Find where the given text appears and provide that cell's center as (x, y) coordinate. 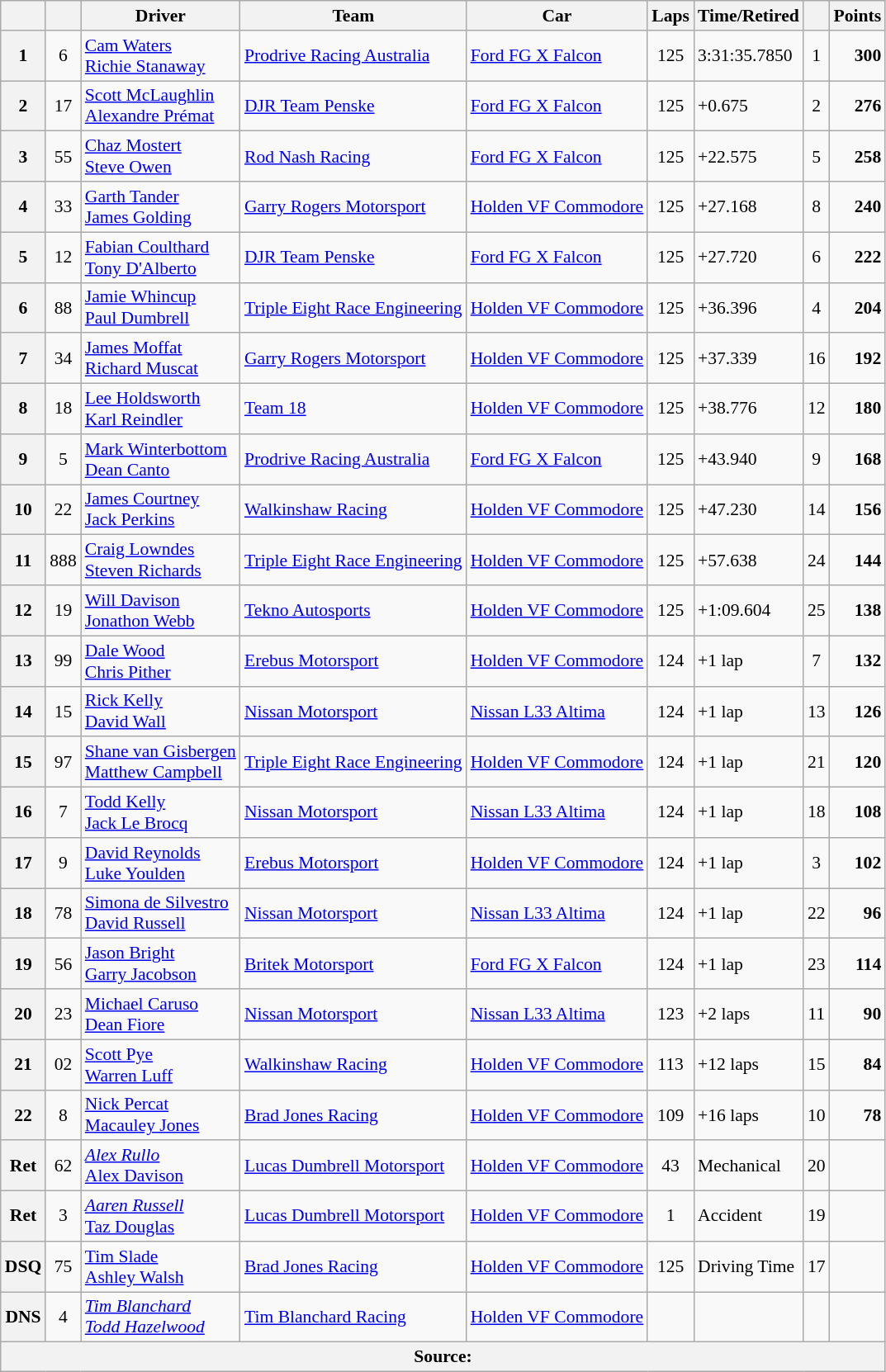
Jason Bright Garry Jacobson (160, 964)
02 (63, 1065)
Todd Kelly Jack Le Brocq (160, 812)
55 (63, 157)
+12 laps (748, 1065)
Car (557, 16)
Team (353, 16)
34 (63, 358)
Mark Winterbottom Dean Canto (160, 459)
Mechanical (748, 1166)
43 (670, 1166)
Dale Wood Chris Pither (160, 660)
DNS (23, 1318)
Tekno Autosports (353, 611)
Tim Blanchard Todd Hazelwood (160, 1318)
114 (858, 964)
+57.638 (748, 560)
+37.339 (748, 358)
+22.575 (748, 157)
168 (858, 459)
62 (63, 1166)
108 (858, 812)
132 (858, 660)
James Moffat Richard Muscat (160, 358)
+27.720 (748, 258)
84 (858, 1065)
+2 laps (748, 1014)
Tim Slade Ashley Walsh (160, 1266)
258 (858, 157)
Scott Pye Warren Luff (160, 1065)
204 (858, 307)
3:31:35.7850 (748, 56)
90 (858, 1014)
+16 laps (748, 1114)
56 (63, 964)
Rick Kelly David Wall (160, 712)
96 (858, 913)
+36.396 (748, 307)
Tim Blanchard Racing (353, 1318)
138 (858, 611)
102 (858, 863)
123 (670, 1014)
Fabian Coulthard Tony D'Alberto (160, 258)
276 (858, 106)
97 (63, 763)
88 (63, 307)
Points (858, 16)
222 (858, 258)
David Reynolds Luke Youlden (160, 863)
Shane van Gisbergen Matthew Campbell (160, 763)
Nick Percat Macauley Jones (160, 1114)
Driving Time (748, 1266)
24 (817, 560)
+0.675 (748, 106)
120 (858, 763)
Craig Lowndes Steven Richards (160, 560)
Cam Waters Richie Stanaway (160, 56)
156 (858, 510)
+43.940 (748, 459)
Aaren Russell Taz Douglas (160, 1217)
Chaz Mostert Steve Owen (160, 157)
240 (858, 206)
Rod Nash Racing (353, 157)
+27.168 (748, 206)
33 (63, 206)
+38.776 (748, 409)
Accident (748, 1217)
109 (670, 1114)
Team 18 (353, 409)
+47.230 (748, 510)
180 (858, 409)
DSQ (23, 1266)
75 (63, 1266)
192 (858, 358)
Michael Caruso Dean Fiore (160, 1014)
Britek Motorsport (353, 964)
113 (670, 1065)
+1:09.604 (748, 611)
Lee Holdsworth Karl Reindler (160, 409)
888 (63, 560)
Scott McLaughlin Alexandre Prémat (160, 106)
Laps (670, 16)
300 (858, 56)
James Courtney Jack Perkins (160, 510)
Time/Retired (748, 16)
Simona de Silvestro David Russell (160, 913)
99 (63, 660)
Jamie Whincup Paul Dumbrell (160, 307)
Driver (160, 16)
144 (858, 560)
126 (858, 712)
Garth Tander James Golding (160, 206)
Will Davison Jonathon Webb (160, 611)
Source: (443, 1357)
25 (817, 611)
Alex Rullo Alex Davison (160, 1166)
